Output the [x, y] coordinate of the center of the cell containing the given text.  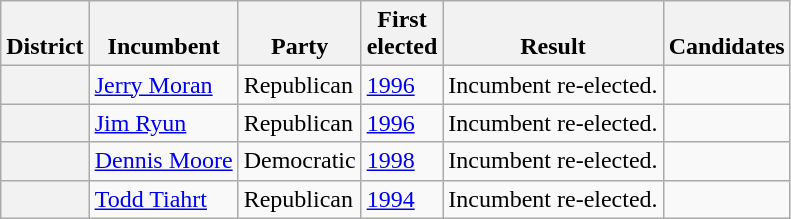
Party [300, 34]
Jerry Moran [164, 85]
Jim Ryun [164, 123]
Todd Tiahrt [164, 199]
Dennis Moore [164, 161]
Democratic [300, 161]
District [45, 34]
Incumbent [164, 34]
1994 [402, 199]
Firstelected [402, 34]
1998 [402, 161]
Candidates [726, 34]
Result [553, 34]
